Capture the cell that displays the provided text and extract its (x, y) central coordinate. 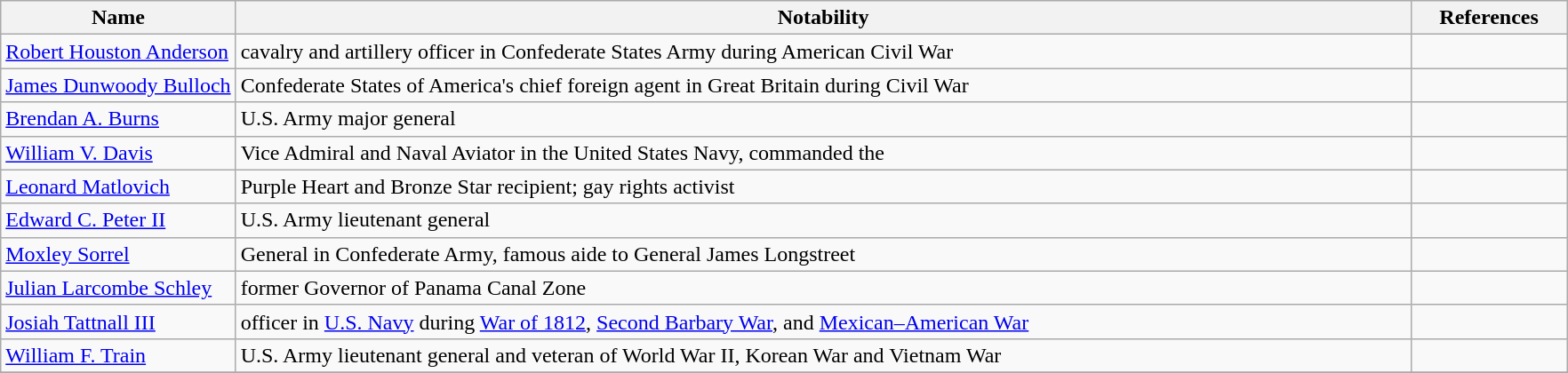
U.S. Army lieutenant general and veteran of World War II, Korean War and Vietnam War (823, 355)
Josiah Tattnall III (118, 321)
U.S. Army major general (823, 119)
William F. Train (118, 355)
Julian Larcombe Schley (118, 288)
Purple Heart and Bronze Star recipient; gay rights activist (823, 186)
Notability (823, 18)
officer in U.S. Navy during War of 1812, Second Barbary War, and Mexican–American War (823, 321)
General in Confederate Army, famous aide to General James Longstreet (823, 254)
Leonard Matlovich (118, 186)
Vice Admiral and Naval Aviator in the United States Navy, commanded the (823, 153)
cavalry and artillery officer in Confederate States Army during American Civil War (823, 52)
U.S. Army lieutenant general (823, 220)
James Dunwoody Bulloch (118, 85)
Moxley Sorrel (118, 254)
Robert Houston Anderson (118, 52)
former Governor of Panama Canal Zone (823, 288)
Confederate States of America's chief foreign agent in Great Britain during Civil War (823, 85)
Brendan A. Burns (118, 119)
Edward C. Peter II (118, 220)
Name (118, 18)
References (1489, 18)
William V. Davis (118, 153)
